Extract the (x, y) coordinate from the center of the cell holding the provided text.  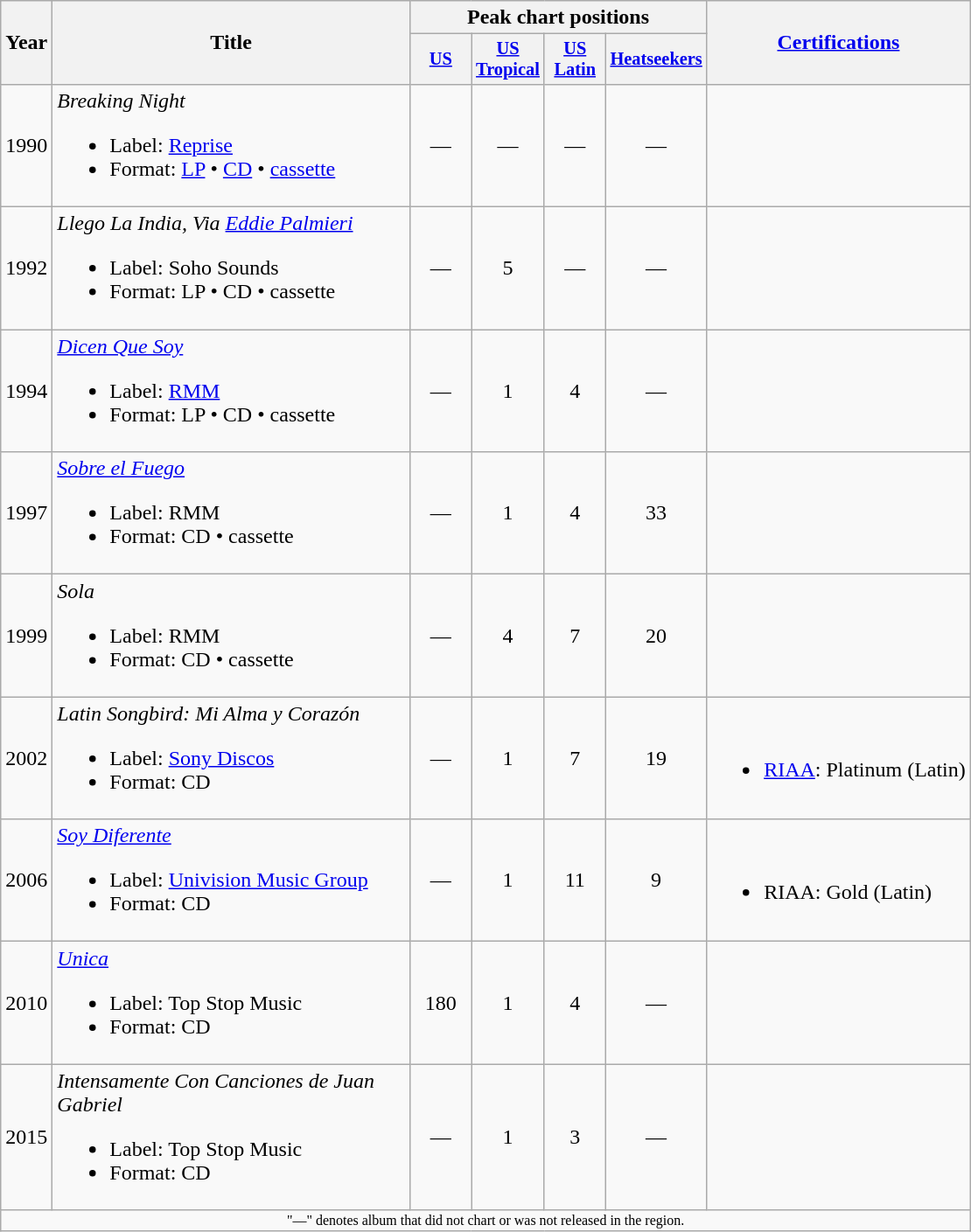
11 (576, 880)
Year (26, 43)
2002 (26, 758)
2006 (26, 880)
US Latin (576, 59)
SolaLabel: RMMFormat: CD • cassette (231, 636)
RIAA: Gold (Latin) (839, 880)
9 (656, 880)
2010 (26, 1003)
180 (441, 1003)
19 (656, 758)
5 (507, 268)
Soy DiferenteLabel: Univision Music GroupFormat: CD (231, 880)
Sobre el FuegoLabel: RMMFormat: CD • cassette (231, 513)
1994 (26, 391)
Intensamente Con Canciones de Juan GabrielLabel: Top Stop MusicFormat: CD (231, 1137)
US (441, 59)
1999 (26, 636)
Heatseekers (656, 59)
33 (656, 513)
Certifications (839, 43)
1990 (26, 145)
Title (231, 43)
UnicaLabel: Top Stop MusicFormat: CD (231, 1003)
1992 (26, 268)
3 (576, 1137)
Breaking NightLabel: RepriseFormat: LP • CD • cassette (231, 145)
Latin Songbird: Mi Alma y CorazónLabel: Sony DiscosFormat: CD (231, 758)
US Tropical (507, 59)
20 (656, 636)
1997 (26, 513)
Dicen Que SoyLabel: RMMFormat: LP • CD • cassette (231, 391)
Llego La India, Via Eddie PalmieriLabel: Soho SoundsFormat: LP • CD • cassette (231, 268)
2015 (26, 1137)
"—" denotes album that did not chart or was not released in the region. (486, 1221)
RIAA: Platinum (Latin) (839, 758)
Peak chart positions (558, 17)
